Extract the [x, y] coordinate from the center of the cell holding the provided text.  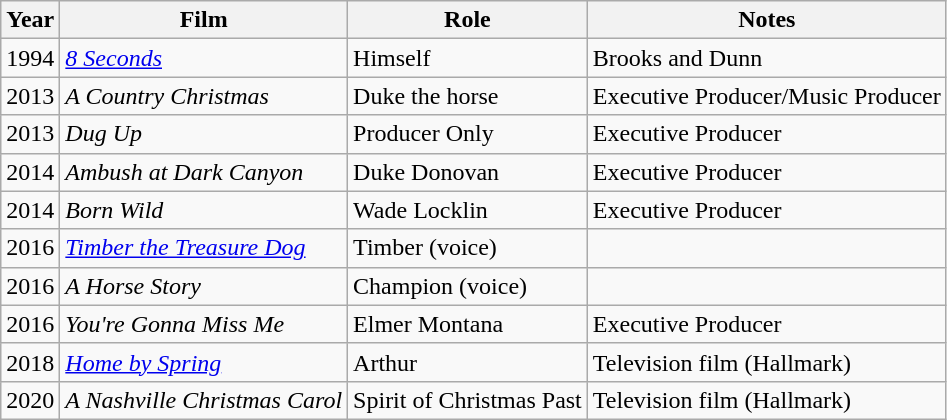
Executive Producer/Music Producer [766, 96]
Duke Donovan [468, 172]
Producer Only [468, 134]
Dug Up [204, 134]
Film [204, 20]
Elmer Montana [468, 324]
Arthur [468, 362]
Duke the horse [468, 96]
Timber the Treasure Dog [204, 248]
Born Wild [204, 210]
Notes [766, 20]
2018 [30, 362]
Wade Locklin [468, 210]
Ambush at Dark Canyon [204, 172]
1994 [30, 58]
A Country Christmas [204, 96]
Himself [468, 58]
Home by Spring [204, 362]
Year [30, 20]
A Horse Story [204, 286]
2020 [30, 400]
Brooks and Dunn [766, 58]
Champion (voice) [468, 286]
You're Gonna Miss Me [204, 324]
Spirit of Christmas Past [468, 400]
A Nashville Christmas Carol [204, 400]
Role [468, 20]
Timber (voice) [468, 248]
8 Seconds [204, 58]
